Locate the cell with the specified text and output its [x, y] center coordinate. 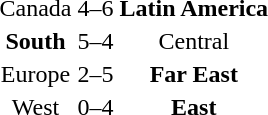
2–5 [96, 74]
5–4 [96, 41]
